Output the (X, Y) coordinate of the center of the cell containing the given text.  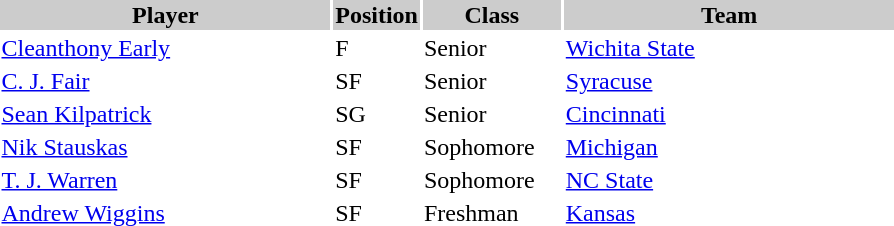
T. J. Warren (166, 180)
Position (377, 15)
Sean Kilpatrick (166, 114)
Team (729, 15)
F (377, 48)
Cincinnati (729, 114)
C. J. Fair (166, 81)
Cleanthony Early (166, 48)
Class (492, 15)
SG (377, 114)
Wichita State (729, 48)
NC State (729, 180)
Player (166, 15)
Michigan (729, 147)
Syracuse (729, 81)
Nik Stauskas (166, 147)
